Capture the cell that displays the provided text and extract its (X, Y) central coordinate. 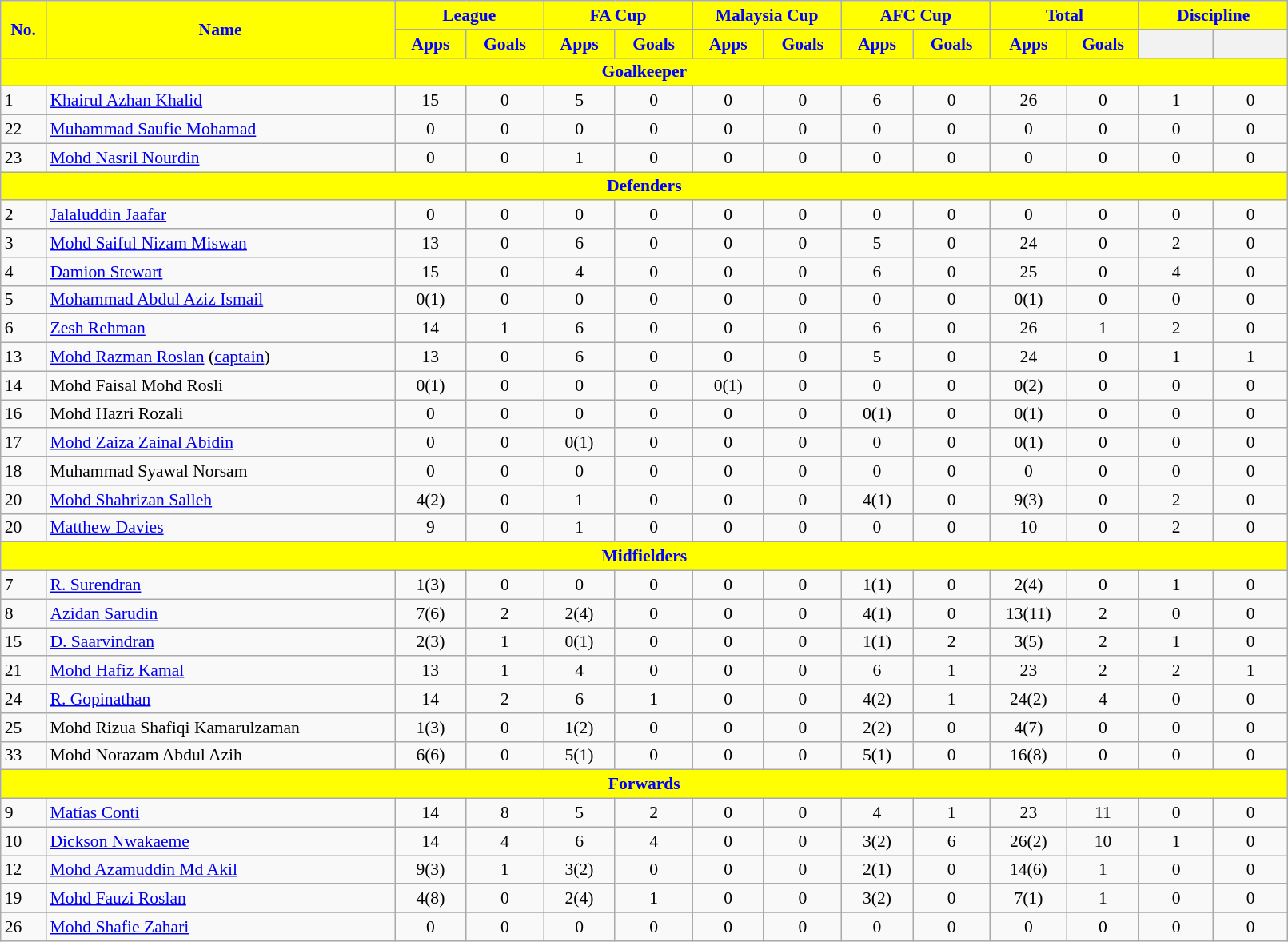
7(6) (430, 613)
7 (24, 585)
Forwards (644, 784)
13(11) (1028, 613)
Matthew Davies (220, 528)
No. (24, 29)
Mohd Shafie Zahari (220, 927)
Mohd Norazam Abdul Azih (220, 756)
17 (24, 443)
Zesh Rehman (220, 329)
Muhammad Saufie Mohamad (220, 130)
Goalkeeper (644, 72)
26(2) (1028, 841)
Name (220, 29)
11 (1103, 813)
Khairul Azhan Khalid (220, 101)
3 (24, 243)
Defenders (644, 186)
18 (24, 471)
AFC Cup (915, 15)
League (469, 15)
D. Saarvindran (220, 642)
FA Cup (618, 15)
Mohd Faisal Mohd Rosli (220, 385)
2(1) (876, 870)
22 (24, 130)
Mohd Hazri Rozali (220, 414)
7(1) (1028, 899)
Mohd Zaiza Zainal Abidin (220, 443)
R. Surendran (220, 585)
Dickson Nwakaeme (220, 841)
Mohd Fauzi Roslan (220, 899)
14(6) (1028, 870)
Mohammad Abdul Aziz Ismail (220, 300)
Mohd Saiful Nizam Miswan (220, 243)
12 (24, 870)
Matías Conti (220, 813)
Malaysia Cup (767, 15)
Muhammad Syawal Norsam (220, 471)
1(2) (579, 728)
24(2) (1028, 699)
19 (24, 899)
Mohd Hafiz Kamal (220, 671)
Discipline (1214, 15)
6(6) (430, 756)
21 (24, 671)
Total (1064, 15)
4(8) (430, 899)
Mohd Azamuddin Md Akil (220, 870)
Mohd Razman Roslan (captain) (220, 357)
Damion Stewart (220, 272)
4(7) (1028, 728)
33 (24, 756)
16(8) (1028, 756)
Mohd Rizua Shafiqi Kamarulzaman (220, 728)
0(2) (1028, 385)
Midfielders (644, 557)
Azidan Sarudin (220, 613)
16 (24, 414)
Mohd Shahrizan Salleh (220, 500)
2(3) (430, 642)
R. Gopinathan (220, 699)
3(5) (1028, 642)
Mohd Nasril Nourdin (220, 158)
Jalaluddin Jaafar (220, 215)
2(2) (876, 728)
